Pinpoint the cell where the given text exists, returning its (X, Y) midpoint coordinate. 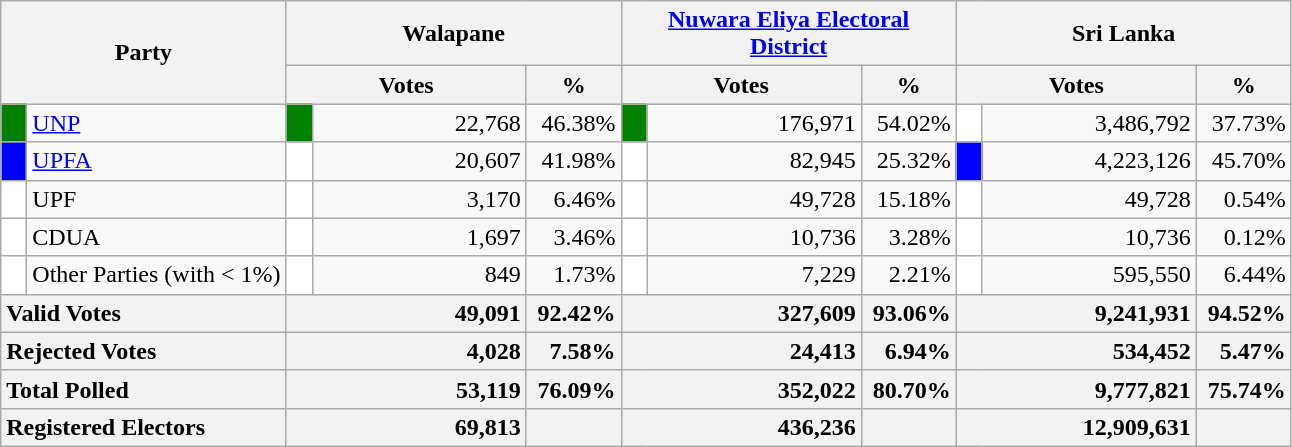
80.70% (908, 389)
Nuwara Eliya Electoral District (788, 34)
7.58% (574, 351)
45.70% (1244, 161)
76.09% (574, 389)
9,777,821 (1076, 389)
3,486,792 (1089, 123)
595,550 (1089, 275)
92.42% (574, 313)
1,697 (419, 237)
46.38% (574, 123)
Registered Electors (144, 427)
3,170 (419, 199)
UPFA (156, 161)
176,971 (754, 123)
UPF (156, 199)
41.98% (574, 161)
20,607 (419, 161)
37.73% (1244, 123)
25.32% (908, 161)
Rejected Votes (144, 351)
Sri Lanka (1124, 34)
2.21% (908, 275)
49,091 (406, 313)
0.12% (1244, 237)
93.06% (908, 313)
0.54% (1244, 199)
54.02% (908, 123)
849 (419, 275)
9,241,931 (1076, 313)
94.52% (1244, 313)
75.74% (1244, 389)
4,223,126 (1089, 161)
6.94% (908, 351)
352,022 (741, 389)
15.18% (908, 199)
3.28% (908, 237)
82,945 (754, 161)
Party (144, 52)
5.47% (1244, 351)
7,229 (754, 275)
Other Parties (with < 1%) (156, 275)
Valid Votes (144, 313)
22,768 (419, 123)
6.44% (1244, 275)
CDUA (156, 237)
4,028 (406, 351)
436,236 (741, 427)
12,909,631 (1076, 427)
UNP (156, 123)
1.73% (574, 275)
24,413 (741, 351)
6.46% (574, 199)
Walapane (454, 34)
534,452 (1076, 351)
69,813 (406, 427)
3.46% (574, 237)
53,119 (406, 389)
327,609 (741, 313)
Total Polled (144, 389)
